From the cell containing the given text, extract its center point as [X, Y] coordinate. 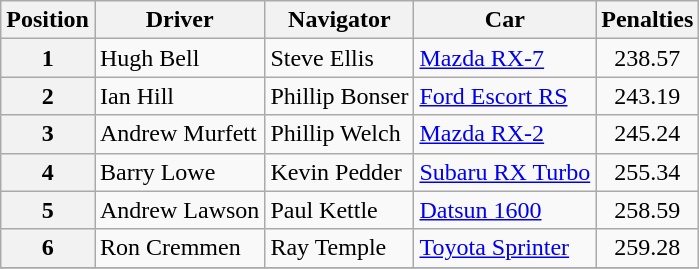
Kevin Pedder [340, 172]
3 [48, 134]
Andrew Murfett [179, 134]
1 [48, 58]
Mazda RX-7 [505, 58]
Navigator [340, 20]
Datsun 1600 [505, 210]
Paul Kettle [340, 210]
245.24 [648, 134]
Barry Lowe [179, 172]
Ford Escort RS [505, 96]
255.34 [648, 172]
Hugh Bell [179, 58]
Car [505, 20]
6 [48, 248]
Driver [179, 20]
259.28 [648, 248]
Toyota Sprinter [505, 248]
Ray Temple [340, 248]
Ian Hill [179, 96]
2 [48, 96]
Steve Ellis [340, 58]
238.57 [648, 58]
Andrew Lawson [179, 210]
5 [48, 210]
Penalties [648, 20]
243.19 [648, 96]
258.59 [648, 210]
Subaru RX Turbo [505, 172]
Phillip Bonser [340, 96]
Ron Cremmen [179, 248]
Phillip Welch [340, 134]
4 [48, 172]
Mazda RX-2 [505, 134]
Position [48, 20]
